Capture the cell that displays the provided text and extract its [x, y] central coordinate. 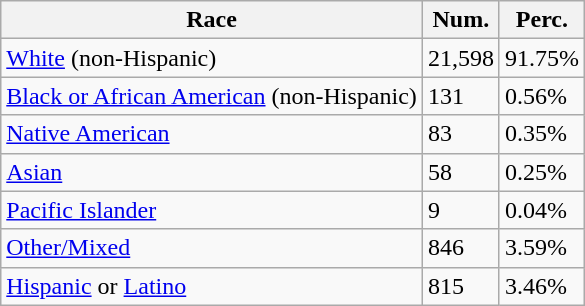
Race [212, 20]
3.59% [542, 248]
Num. [460, 20]
0.35% [542, 134]
131 [460, 96]
58 [460, 172]
815 [460, 286]
3.46% [542, 286]
83 [460, 134]
846 [460, 248]
0.56% [542, 96]
21,598 [460, 58]
Pacific Islander [212, 210]
White (non-Hispanic) [212, 58]
Perc. [542, 20]
Asian [212, 172]
0.25% [542, 172]
91.75% [542, 58]
Other/Mixed [212, 248]
Black or African American (non-Hispanic) [212, 96]
0.04% [542, 210]
Hispanic or Latino [212, 286]
Native American [212, 134]
9 [460, 210]
